Scan for the cell matching the given text and deliver its (X, Y) coordinate at center. 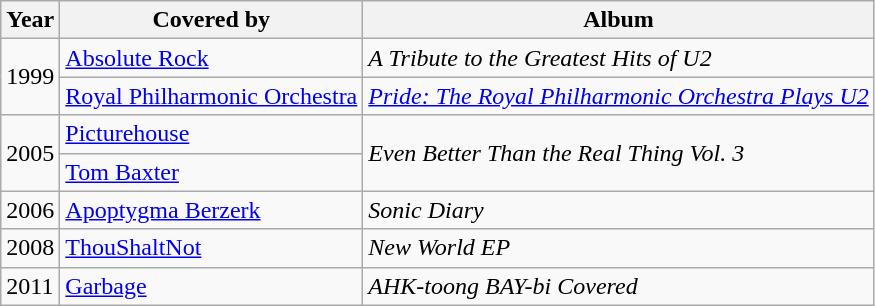
Garbage (212, 286)
A Tribute to the Greatest Hits of U2 (618, 58)
2005 (30, 153)
Pride: The Royal Philharmonic Orchestra Plays U2 (618, 96)
2011 (30, 286)
2008 (30, 248)
New World EP (618, 248)
Album (618, 20)
Even Better Than the Real Thing Vol. 3 (618, 153)
Picturehouse (212, 134)
Sonic Diary (618, 210)
Tom Baxter (212, 172)
Covered by (212, 20)
ThouShaltNot (212, 248)
Absolute Rock (212, 58)
Royal Philharmonic Orchestra (212, 96)
Apoptygma Berzerk (212, 210)
2006 (30, 210)
1999 (30, 77)
AHK-toong BAY-bi Covered (618, 286)
Year (30, 20)
